Output the (x, y) coordinate of the center of the cell containing the given text.  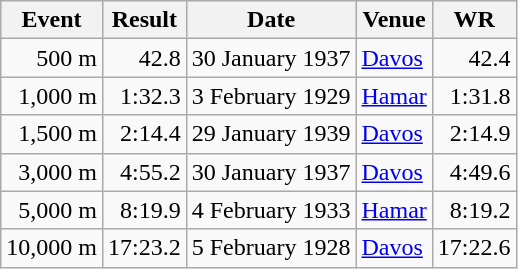
3 February 1929 (271, 96)
1,000 m (52, 96)
2:14.4 (144, 134)
2:14.9 (474, 134)
17:22.6 (474, 248)
WR (474, 20)
8:19.9 (144, 210)
Date (271, 20)
3,000 m (52, 172)
Event (52, 20)
Venue (394, 20)
1:32.3 (144, 96)
1:31.8 (474, 96)
8:19.2 (474, 210)
5,000 m (52, 210)
Result (144, 20)
4:55.2 (144, 172)
500 m (52, 58)
10,000 m (52, 248)
42.8 (144, 58)
4 February 1933 (271, 210)
5 February 1928 (271, 248)
4:49.6 (474, 172)
1,500 m (52, 134)
29 January 1939 (271, 134)
17:23.2 (144, 248)
42.4 (474, 58)
